From the cell containing the given text, extract its center point as (X, Y) coordinate. 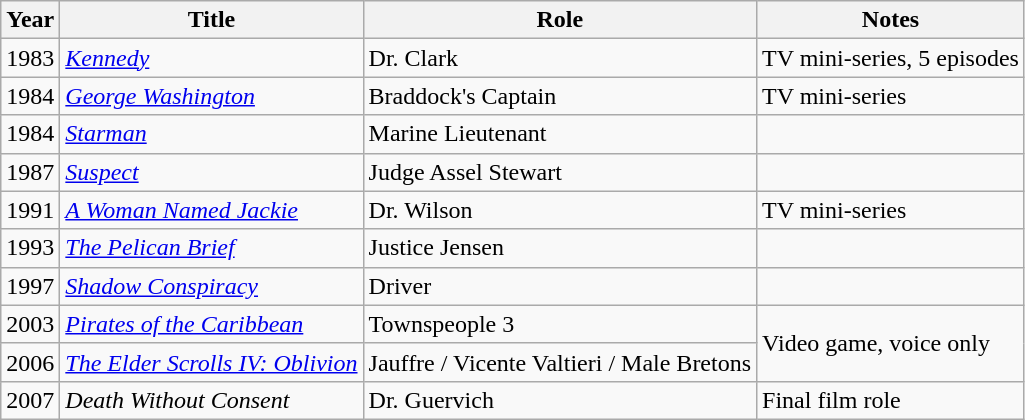
Starman (212, 134)
Pirates of the Caribbean (212, 324)
Final film role (891, 400)
George Washington (212, 96)
Dr. Clark (560, 58)
Dr. Guervich (560, 400)
Role (560, 20)
Judge Assel Stewart (560, 172)
1987 (30, 172)
Notes (891, 20)
Year (30, 20)
Jauffre / Vicente Valtieri / Male Bretons (560, 362)
Death Without Consent (212, 400)
2007 (30, 400)
Driver (560, 286)
Dr. Wilson (560, 210)
1997 (30, 286)
Kennedy (212, 58)
1991 (30, 210)
Shadow Conspiracy (212, 286)
Braddock's Captain (560, 96)
Justice Jensen (560, 248)
Suspect (212, 172)
Marine Lieutenant (560, 134)
TV mini-series, 5 episodes (891, 58)
Townspeople 3 (560, 324)
Title (212, 20)
1993 (30, 248)
The Pelican Brief (212, 248)
2006 (30, 362)
The Elder Scrolls IV: Oblivion (212, 362)
A Woman Named Jackie (212, 210)
2003 (30, 324)
1983 (30, 58)
Video game, voice only (891, 343)
